Output the [x, y] coordinate of the center of the cell containing the given text.  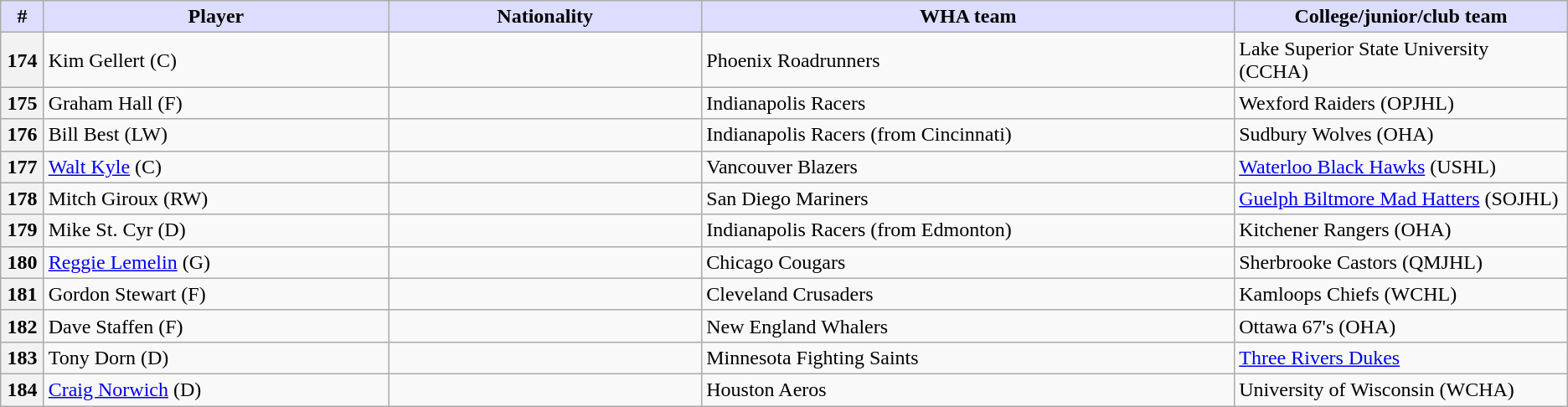
175 [22, 103]
Reggie Lemelin (G) [216, 262]
174 [22, 60]
Phoenix Roadrunners [968, 60]
Ottawa 67's (OHA) [1401, 326]
182 [22, 326]
Cleveland Crusaders [968, 294]
Walt Kyle (C) [216, 167]
Indianapolis Racers (from Cincinnati) [968, 135]
Indianapolis Racers (from Edmonton) [968, 230]
Wexford Raiders (OPJHL) [1401, 103]
Craig Norwich (D) [216, 389]
Sherbrooke Castors (QMJHL) [1401, 262]
Kim Gellert (C) [216, 60]
# [22, 17]
183 [22, 358]
177 [22, 167]
181 [22, 294]
Chicago Cougars [968, 262]
Sudbury Wolves (OHA) [1401, 135]
Bill Best (LW) [216, 135]
Three Rivers Dukes [1401, 358]
180 [22, 262]
Vancouver Blazers [968, 167]
Nationality [545, 17]
Kitchener Rangers (OHA) [1401, 230]
Gordon Stewart (F) [216, 294]
WHA team [968, 17]
184 [22, 389]
178 [22, 198]
New England Whalers [968, 326]
Graham Hall (F) [216, 103]
San Diego Mariners [968, 198]
Dave Staffen (F) [216, 326]
College/junior/club team [1401, 17]
Kamloops Chiefs (WCHL) [1401, 294]
Mitch Giroux (RW) [216, 198]
179 [22, 230]
Minnesota Fighting Saints [968, 358]
Player [216, 17]
Tony Dorn (D) [216, 358]
Waterloo Black Hawks (USHL) [1401, 167]
176 [22, 135]
Mike St. Cyr (D) [216, 230]
Indianapolis Racers [968, 103]
Lake Superior State University (CCHA) [1401, 60]
Guelph Biltmore Mad Hatters (SOJHL) [1401, 198]
Houston Aeros [968, 389]
University of Wisconsin (WCHA) [1401, 389]
